Detect which cell encompasses the target text, then output its [x, y] center coordinate. 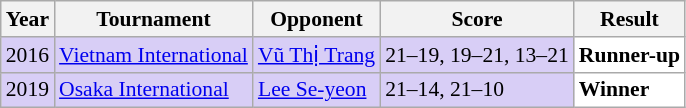
Runner-up [630, 55]
Opponent [316, 19]
Vũ Thị Trang [316, 55]
Osaka International [154, 90]
2019 [28, 90]
Vietnam International [154, 55]
Result [630, 19]
2016 [28, 55]
Lee Se-yeon [316, 90]
Year [28, 19]
Winner [630, 90]
Tournament [154, 19]
21–14, 21–10 [477, 90]
21–19, 19–21, 13–21 [477, 55]
Score [477, 19]
